Find where the given text appears and provide that cell's center as (X, Y) coordinate. 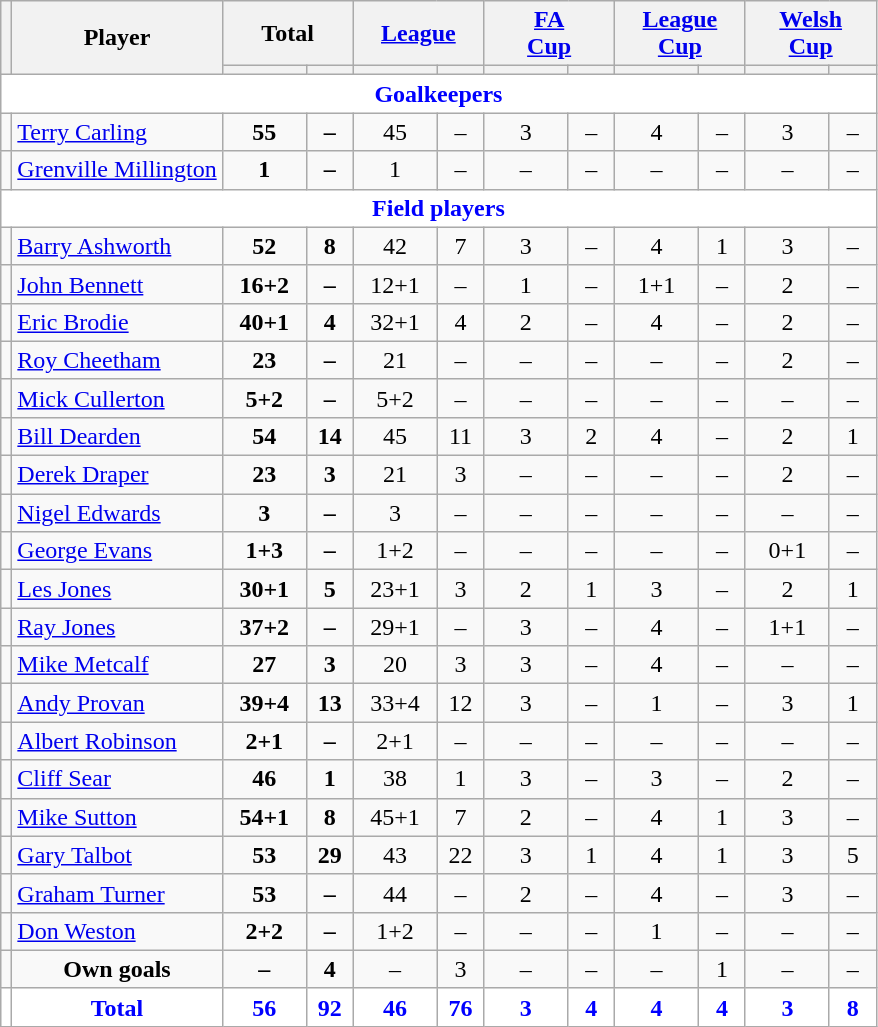
30+1 (264, 589)
Bill Dearden (117, 437)
55 (264, 132)
20 (395, 665)
WelshCup (810, 34)
32+1 (395, 322)
FACup (550, 34)
52 (264, 246)
Own goals (117, 969)
23+1 (395, 589)
29 (330, 855)
0+1 (787, 551)
2+2 (264, 931)
Les Jones (117, 589)
40+1 (264, 322)
56 (264, 1007)
LeagueCup (680, 34)
38 (395, 779)
12 (460, 703)
Derek Draper (117, 475)
33+4 (395, 703)
44 (395, 893)
Mike Sutton (117, 817)
54+1 (264, 817)
45+1 (395, 817)
Cliff Sear (117, 779)
43 (395, 855)
Goalkeepers (438, 94)
Gary Talbot (117, 855)
Player (117, 38)
13 (330, 703)
11 (460, 437)
54 (264, 437)
Eric Brodie (117, 322)
16+2 (264, 284)
Nigel Edwards (117, 513)
37+2 (264, 627)
Terry Carling (117, 132)
Field players (438, 208)
Mick Cullerton (117, 398)
Roy Cheetham (117, 360)
27 (264, 665)
League (418, 34)
42 (395, 246)
92 (330, 1007)
Andy Provan (117, 703)
John Bennett (117, 284)
Don Weston (117, 931)
Albert Robinson (117, 741)
Grenville Millington (117, 170)
Barry Ashworth (117, 246)
Mike Metcalf (117, 665)
Graham Turner (117, 893)
39+4 (264, 703)
22 (460, 855)
14 (330, 437)
George Evans (117, 551)
29+1 (395, 627)
12+1 (395, 284)
1+3 (264, 551)
76 (460, 1007)
Ray Jones (117, 627)
